Determine the (X, Y) coordinate at the center of the cell enclosing the given text.  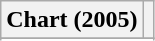
Chart (2005) (72, 20)
